Extract the [X, Y] coordinate from the center of the cell holding the provided text.  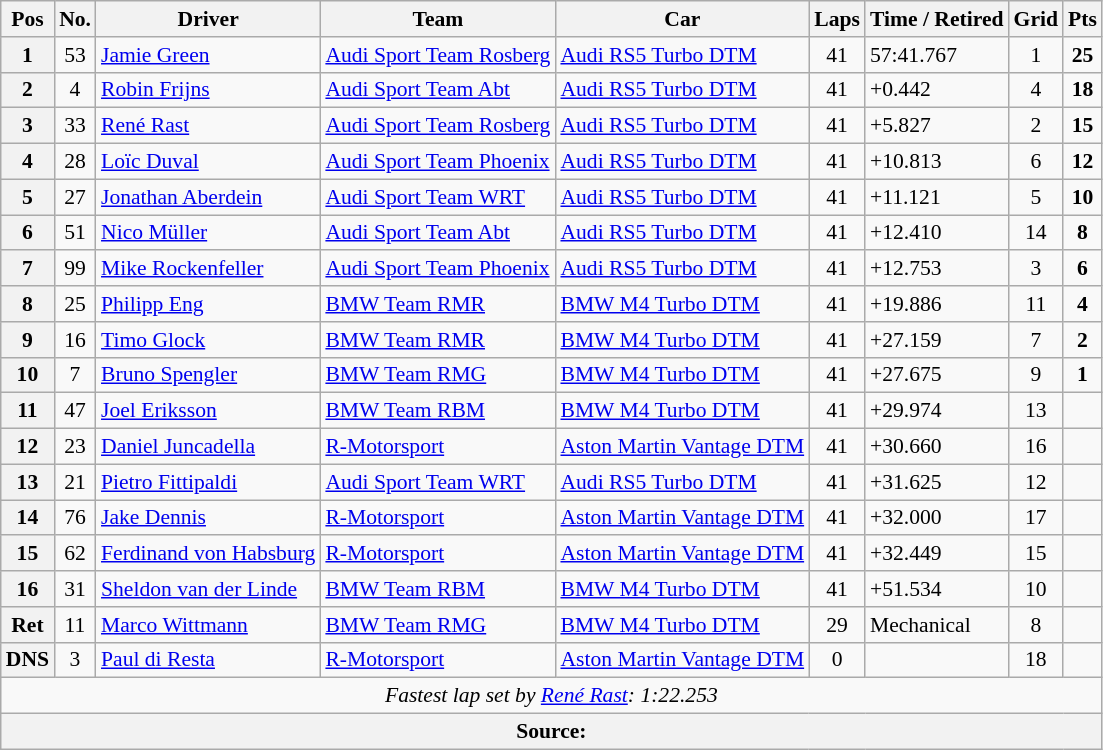
31 [75, 589]
21 [75, 482]
Jonathan Aberdein [208, 197]
Pos [28, 19]
Car [682, 19]
Time / Retired [937, 19]
Driver [208, 19]
29 [837, 625]
Source: [552, 732]
Loïc Duval [208, 162]
51 [75, 233]
Daniel Juncadella [208, 447]
62 [75, 554]
33 [75, 126]
99 [75, 269]
Fastest lap set by René Rast: 1:22.253 [552, 696]
Philipp Eng [208, 304]
Jake Dennis [208, 518]
Team [438, 19]
53 [75, 55]
+29.974 [937, 411]
Mechanical [937, 625]
Marco Wittmann [208, 625]
Sheldon van der Linde [208, 589]
+32.449 [937, 554]
+12.753 [937, 269]
17 [1036, 518]
+31.625 [937, 482]
47 [75, 411]
+27.675 [937, 375]
57:41.767 [937, 55]
Pietro Fittipaldi [208, 482]
0 [837, 660]
Ferdinand von Habsburg [208, 554]
Paul di Resta [208, 660]
+12.410 [937, 233]
+32.000 [937, 518]
+11.121 [937, 197]
Laps [837, 19]
+30.660 [937, 447]
27 [75, 197]
Robin Frijns [208, 90]
Ret [28, 625]
Mike Rockenfeller [208, 269]
No. [75, 19]
+19.886 [937, 304]
+10.813 [937, 162]
+27.159 [937, 340]
+51.534 [937, 589]
+5.827 [937, 126]
Jamie Green [208, 55]
76 [75, 518]
Nico Müller [208, 233]
René Rast [208, 126]
Timo Glock [208, 340]
Grid [1036, 19]
Joel Eriksson [208, 411]
28 [75, 162]
Pts [1082, 19]
+0.442 [937, 90]
Bruno Spengler [208, 375]
23 [75, 447]
DNS [28, 660]
